Return the (X, Y) coordinate for the center point of the cell that contains the specified text.  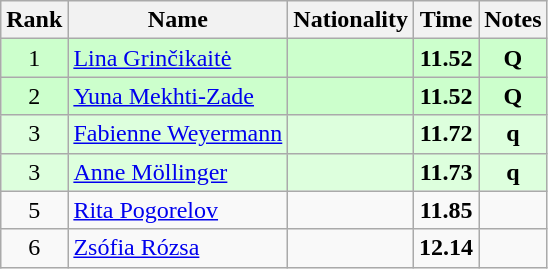
2 (34, 96)
11.72 (446, 134)
11.73 (446, 172)
5 (34, 210)
Nationality (351, 20)
Rita Pogorelov (178, 210)
12.14 (446, 248)
Lina Grinčikaitė (178, 58)
11.85 (446, 210)
Anne Möllinger (178, 172)
Fabienne Weyermann (178, 134)
Zsófia Rózsa (178, 248)
Notes (513, 20)
1 (34, 58)
6 (34, 248)
Rank (34, 20)
Yuna Mekhti-Zade (178, 96)
Name (178, 20)
Time (446, 20)
